Return the (x, y) coordinate for the center point of the cell that contains the specified text.  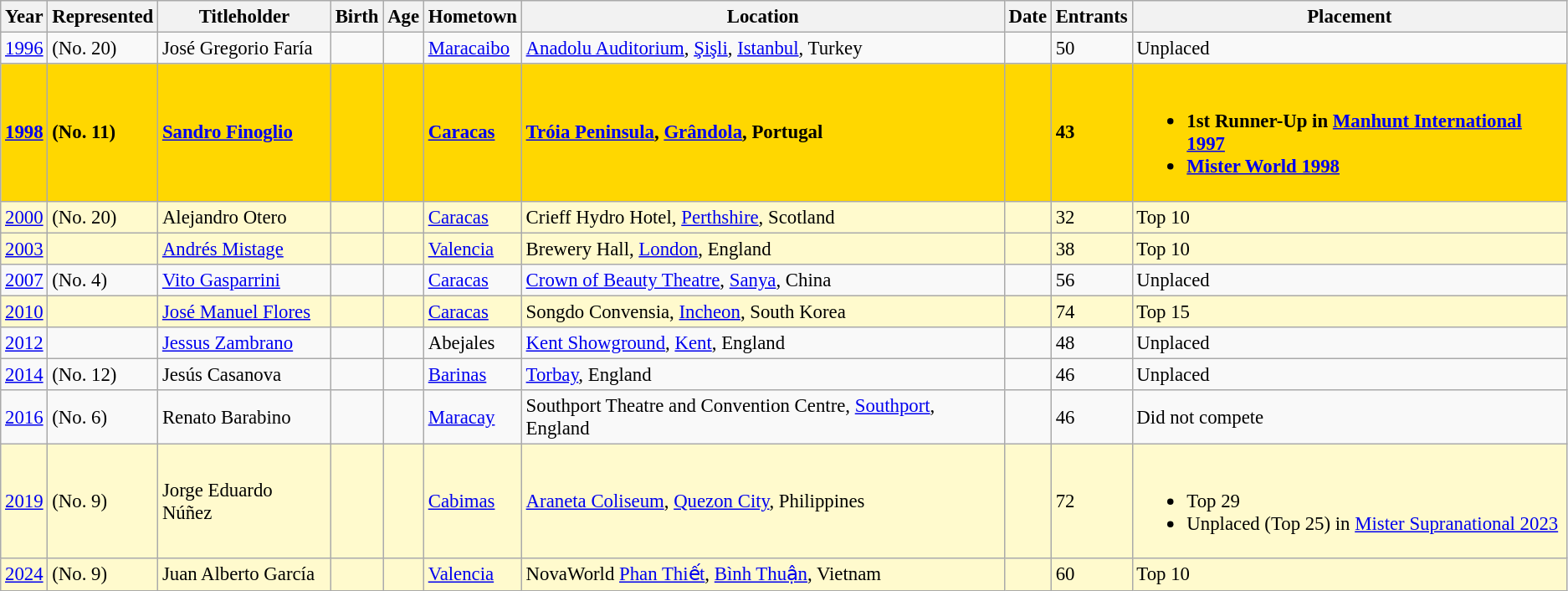
2010 (24, 311)
Songdo Convensia, Incheon, South Korea (763, 311)
Brewery Hall, London, England (763, 249)
72 (1091, 501)
Vito Gasparrini (244, 280)
Alejandro Otero (244, 217)
Birth (356, 17)
José Manuel Flores (244, 311)
Placement (1349, 17)
(No. 4) (103, 280)
Abejales (472, 343)
Location (763, 17)
43 (1091, 132)
Tróia Peninsula, Grândola, Portugal (763, 132)
Did not compete (1349, 417)
NovaWorld Phan Thiết, Bình Thuận, Vietnam (763, 575)
74 (1091, 311)
Crieff Hydro Hotel, Perthshire, Scotland (763, 217)
Jessus Zambrano (244, 343)
2003 (24, 249)
Date (1027, 17)
Maracay (472, 417)
2012 (24, 343)
50 (1091, 49)
Crown of Beauty Theatre, Sanya, China (763, 280)
José Gregorio Faría (244, 49)
Cabimas (472, 501)
Andrés Mistage (244, 249)
Kent Showground, Kent, England (763, 343)
56 (1091, 280)
(No. 12) (103, 374)
Jorge Eduardo Núñez (244, 501)
Age (403, 17)
Juan Alberto García (244, 575)
2000 (24, 217)
Barinas (472, 374)
(No. 6) (103, 417)
1st Runner-Up in Manhunt International 1997Mister World 1998 (1349, 132)
2024 (24, 575)
Torbay, England (763, 374)
48 (1091, 343)
(No. 11) (103, 132)
Jesús Casanova (244, 374)
Entrants (1091, 17)
Hometown (472, 17)
2019 (24, 501)
Titleholder (244, 17)
60 (1091, 575)
Renato Barabino (244, 417)
2014 (24, 374)
1996 (24, 49)
Top 15 (1349, 311)
2016 (24, 417)
2007 (24, 280)
Top 29Unplaced (Top 25) in Mister Supranational 2023 (1349, 501)
1998 (24, 132)
Year (24, 17)
Araneta Coliseum, Quezon City, Philippines (763, 501)
Maracaibo (472, 49)
Represented (103, 17)
Sandro Finoglio (244, 132)
Southport Theatre and Convention Centre, Southport, England (763, 417)
32 (1091, 217)
Anadolu Auditorium, Şişli, Istanbul, Turkey (763, 49)
38 (1091, 249)
